Locate the cell with the specified text and output its (x, y) center coordinate. 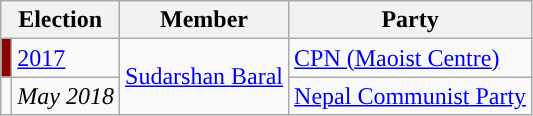
2017 (66, 58)
Election (60, 20)
CPN (Maoist Centre) (410, 58)
May 2018 (66, 96)
Sudarshan Baral (204, 77)
Member (204, 20)
Nepal Communist Party (410, 96)
Party (410, 20)
